Provide the (X, Y) coordinate of the cell's center where the given text is located.  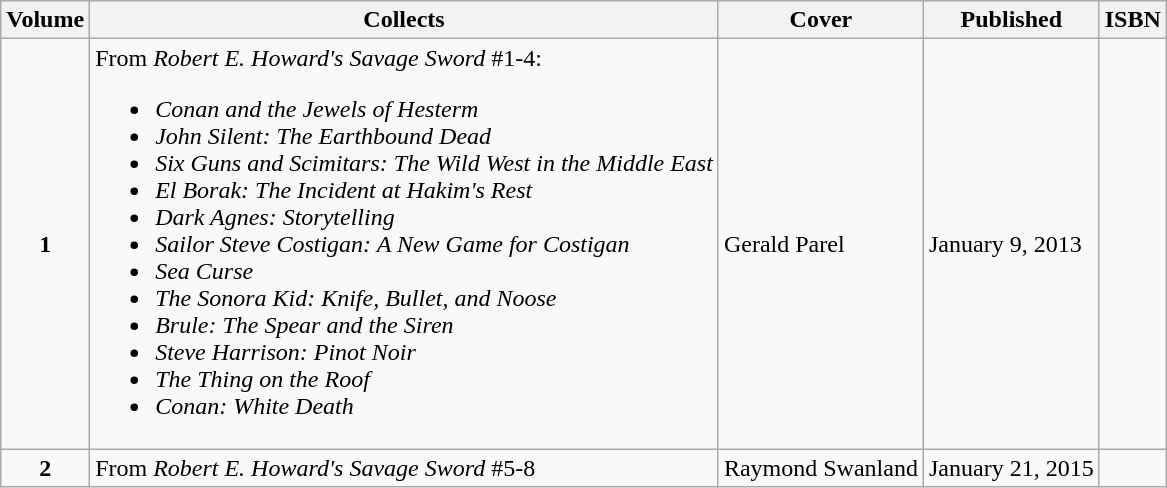
January 21, 2015 (1011, 468)
Volume (46, 20)
ISBN (1132, 20)
Cover (820, 20)
Gerald Parel (820, 244)
1 (46, 244)
From Robert E. Howard's Savage Sword #5-8 (404, 468)
2 (46, 468)
January 9, 2013 (1011, 244)
Raymond Swanland (820, 468)
Published (1011, 20)
Collects (404, 20)
